Locate the cell with the specified text and output its [X, Y] center coordinate. 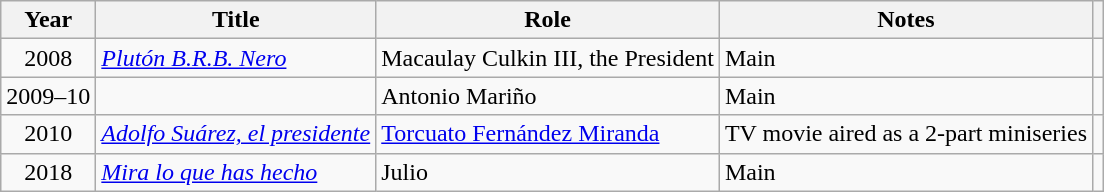
Julio [548, 172]
2010 [48, 134]
2009–10 [48, 96]
Title [236, 20]
Notes [906, 20]
Antonio Mariño [548, 96]
Mira lo que has hecho [236, 172]
TV movie aired as a 2-part miniseries [906, 134]
Adolfo Suárez, el presidente [236, 134]
Plutón B.R.B. Nero [236, 58]
Torcuato Fernández Miranda [548, 134]
2018 [48, 172]
Macaulay Culkin III, the President [548, 58]
2008 [48, 58]
Role [548, 20]
Year [48, 20]
